Find where the given text appears and provide that cell's center as (X, Y) coordinate. 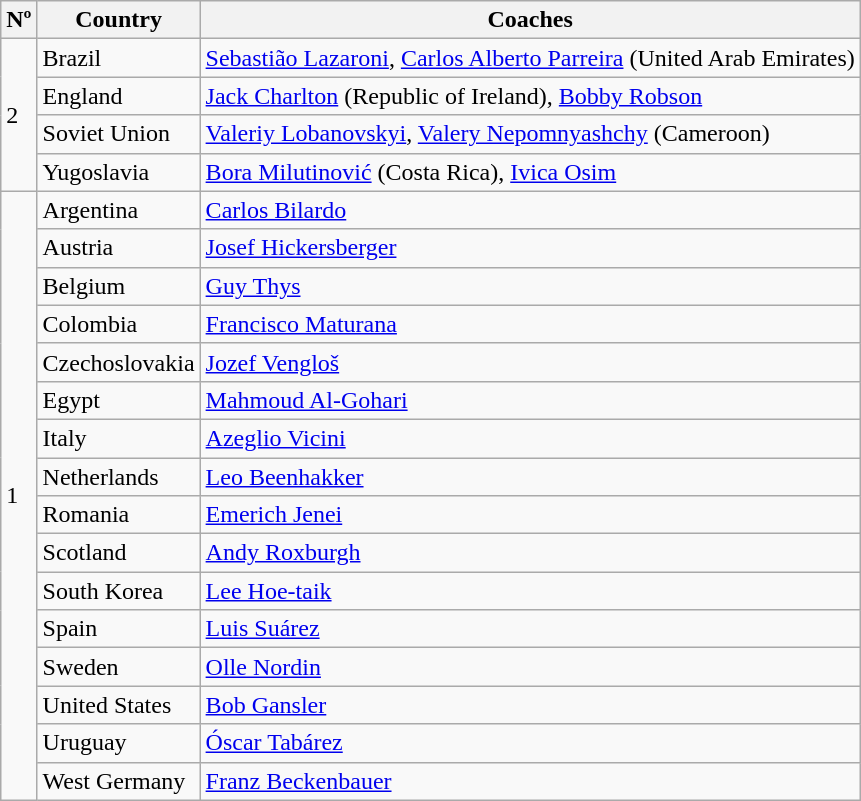
Colombia (118, 324)
Brazil (118, 58)
Andy Roxburgh (530, 553)
Azeglio Vicini (530, 438)
Czechoslovakia (118, 362)
1 (19, 496)
Uruguay (118, 743)
Soviet Union (118, 134)
Franz Beckenbauer (530, 781)
Spain (118, 629)
England (118, 96)
Olle Nordin (530, 667)
Bob Gansler (530, 705)
Óscar Tabárez (530, 743)
Egypt (118, 400)
Bora Milutinović (Costa Rica), Ivica Osim (530, 172)
West Germany (118, 781)
Josef Hickersberger (530, 248)
Guy Thys (530, 286)
Italy (118, 438)
Yugoslavia (118, 172)
South Korea (118, 591)
United States (118, 705)
Leo Beenhakker (530, 477)
Emerich Jenei (530, 515)
Luis Suárez (530, 629)
Sebastião Lazaroni, Carlos Alberto Parreira (United Arab Emirates) (530, 58)
Nº (19, 20)
Lee Hoe-taik (530, 591)
Netherlands (118, 477)
Austria (118, 248)
Romania (118, 515)
Scotland (118, 553)
Francisco Maturana (530, 324)
Jack Charlton (Republic of Ireland), Bobby Robson (530, 96)
Carlos Bilardo (530, 210)
Belgium (118, 286)
Valeriy Lobanovskyi, Valery Nepomnyashchy (Cameroon) (530, 134)
Coaches (530, 20)
Sweden (118, 667)
Mahmoud Al-Gohari (530, 400)
2 (19, 115)
Argentina (118, 210)
Country (118, 20)
Jozef Vengloš (530, 362)
